Find where the given text appears and provide that cell's center as (x, y) coordinate. 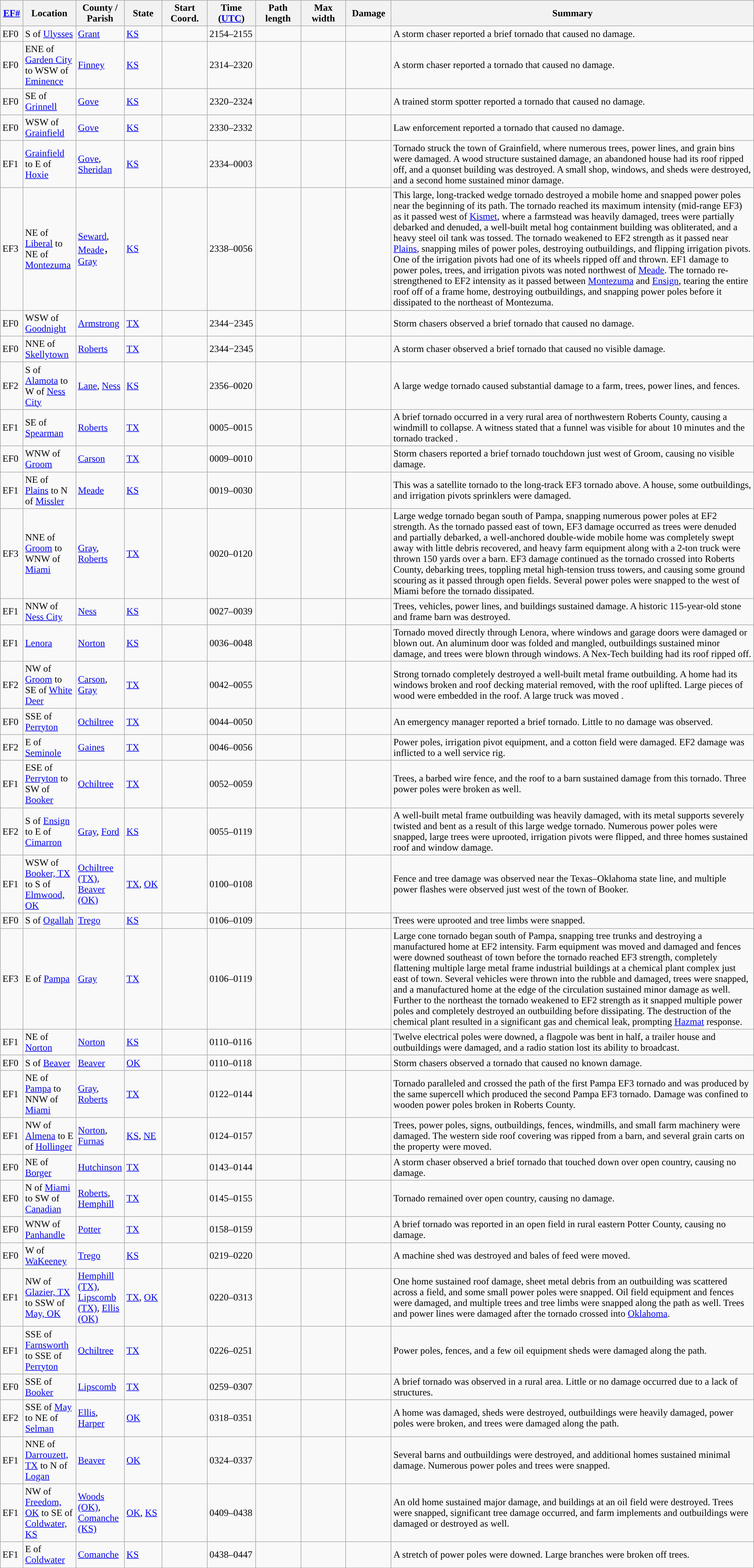
Roberts, Hemphill (100, 1199)
Location (49, 14)
Meade (100, 490)
Storm chasers observed a brief tornado that caused no damage. (573, 323)
Trees, vehicles, power lines, and buildings sustained damage. A historic 115-year-old stone and frame barn was destroyed. (573, 612)
0110–0116 (231, 1042)
Ellis, Harper (100, 1418)
2338–0056 (231, 249)
Norton, Furnas (100, 1136)
Summary (573, 14)
E of Pampa (49, 979)
E of Seminole (49, 748)
0438–0447 (231, 1555)
0409–0438 (231, 1513)
Damage (369, 14)
Storm chasers observed a tornado that caused no known damage. (573, 1063)
2320–2324 (231, 102)
E of Coldwater (49, 1555)
NNE of Groom to WNW of Miami (49, 554)
0027–0039 (231, 612)
NE of Plains to N of Missler (49, 490)
0110–0118 (231, 1063)
Carson (100, 459)
0124–0157 (231, 1136)
0005–0015 (231, 427)
A brief tornado was observed in a rural area. Little or no damage occurred due to a lack of structures. (573, 1387)
Lipscomb (100, 1387)
SSE of May to NE of Selman (49, 1418)
0318–0351 (231, 1418)
WNW of Panhandle (49, 1230)
NE of Borger (49, 1167)
S of Alamota to W of Ness City (49, 386)
S of Ensign to E of Cimarron (49, 831)
A brief tornado was reported in an open field in rural eastern Potter County, causing no damage. (573, 1230)
SE of Spearman (49, 427)
2330–2332 (231, 127)
0106–0119 (231, 979)
NNW of Ness City (49, 612)
0219–0220 (231, 1256)
0145–0155 (231, 1199)
Time (UTC) (231, 14)
SE of Grinnell (49, 102)
NE of Liberal to NE of Montezuma (49, 249)
A machine shed was destroyed and bales of feed were moved. (573, 1256)
SSE of Booker (49, 1387)
0324–0337 (231, 1460)
2334–0003 (231, 164)
NE of Pampa to NNW of Miami (49, 1094)
0009–0010 (231, 459)
State (143, 14)
A storm chaser observed a brief tornado that touched down over open country, causing no damage. (573, 1167)
Seward, Meade， Gray (100, 249)
2314–2320 (231, 65)
Gaines (100, 748)
Trees, a barbed wire fence, and the roof to a barn sustained damage from this tornado. Three power poles were broken as well. (573, 784)
Storm chasers reported a brief tornado touchdown just west of Groom, causing no visible damage. (573, 459)
0122–0144 (231, 1094)
0106–0109 (231, 921)
Fence and tree damage was observed near the Texas–Oklahoma state line, and multiple power flashes were observed just west of the town of Booker. (573, 884)
ESE of Perryton to SW of Booker (49, 784)
WSW of Goodnight (49, 323)
0036–0048 (231, 643)
This was a satellite tornado to the long-track EF3 tornado above. A house, some outbuildings, and irrigation pivots sprinklers were damaged. (573, 490)
Trees were uprooted and tree limbs were snapped. (573, 921)
N of Miami to SW of Canadian (49, 1199)
Woods (OK), Comanche (KS) (100, 1513)
Finney (100, 65)
EF# (12, 14)
2154–2155 (231, 34)
0220–0313 (231, 1298)
Power poles, irrigation pivot equipment, and a cotton field were damaged. EF2 damage was inflicted to a well service rig. (573, 748)
Grant (100, 34)
W of WaKeeney (49, 1256)
Power poles, fences, and a few oil equipment sheds were damaged along the path. (573, 1350)
0044–0050 (231, 721)
Lenora (49, 643)
Gray (100, 979)
A home was damaged, sheds were destroyed, outbuildings were heavily damaged, power poles were broken, and trees were damaged along the path. (573, 1418)
NNE of Darrouzett, TX to N of Logan (49, 1460)
NW of Freedom, OK to SE of Coldwater, KS (49, 1513)
Armstrong (100, 323)
Start Coord. (185, 14)
OK, KS (143, 1513)
A storm chaser observed a brief tornado that caused no visible damage. (573, 349)
A storm chaser reported a tornado that caused no damage. (573, 65)
Path length (278, 14)
Lane, Ness (100, 386)
0042–0055 (231, 685)
Several barns and outbuildings were destroyed, and additional homes sustained minimal damage. Numerous power poles and trees were snapped. (573, 1460)
KS, NE (143, 1136)
Potter (100, 1230)
NW of Groom to SE of White Deer (49, 685)
SSE of Perryton (49, 721)
WSW of Grainfield (49, 127)
S of Ulysses (49, 34)
0143–0144 (231, 1167)
0052–0059 (231, 784)
A stretch of power poles were downed. Large branches were broken off trees. (573, 1555)
0046–0056 (231, 748)
WSW of Booker, TX to S of Elmwood, OK (49, 884)
Ochiltree (TX), Beaver (OK) (100, 884)
S of Ogallah (49, 921)
Grainfield to E of Hoxie (49, 164)
A storm chaser reported a brief tornado that caused no damage. (573, 34)
Law enforcement reported a tornado that caused no damage. (573, 127)
NW of Almena to E of Hollinger (49, 1136)
0020–0120 (231, 554)
Comanche (100, 1555)
0019–0030 (231, 490)
Carson, Gray (100, 685)
S of Beaver (49, 1063)
2356–0020 (231, 386)
SSE of Farnsworth to SSE of Perryton (49, 1350)
Max width (323, 14)
Hemphill (TX), Lipscomb (TX), Ellis (OK) (100, 1298)
An emergency manager reported a brief tornado. Little to no damage was observed. (573, 721)
NNE of Skellytown (49, 349)
Gove, Sheridan (100, 164)
Tornado remained over open country, causing no damage. (573, 1199)
0158–0159 (231, 1230)
Hutchinson (100, 1167)
Ness (100, 612)
ENE of Garden City to WSW of Eminence (49, 65)
WNW of Groom (49, 459)
County / Parish (100, 14)
A large wedge tornado caused substantial damage to a farm, trees, power lines, and fences. (573, 386)
A trained storm spotter reported a tornado that caused no damage. (573, 102)
0100–0108 (231, 884)
0055–0119 (231, 831)
NE of Norton (49, 1042)
Gray, Ford (100, 831)
NW of Glazier, TX to SSW of May, OK (49, 1298)
0226–0251 (231, 1350)
0259–0307 (231, 1387)
